Return (X, Y) of the center of cell containing provided text 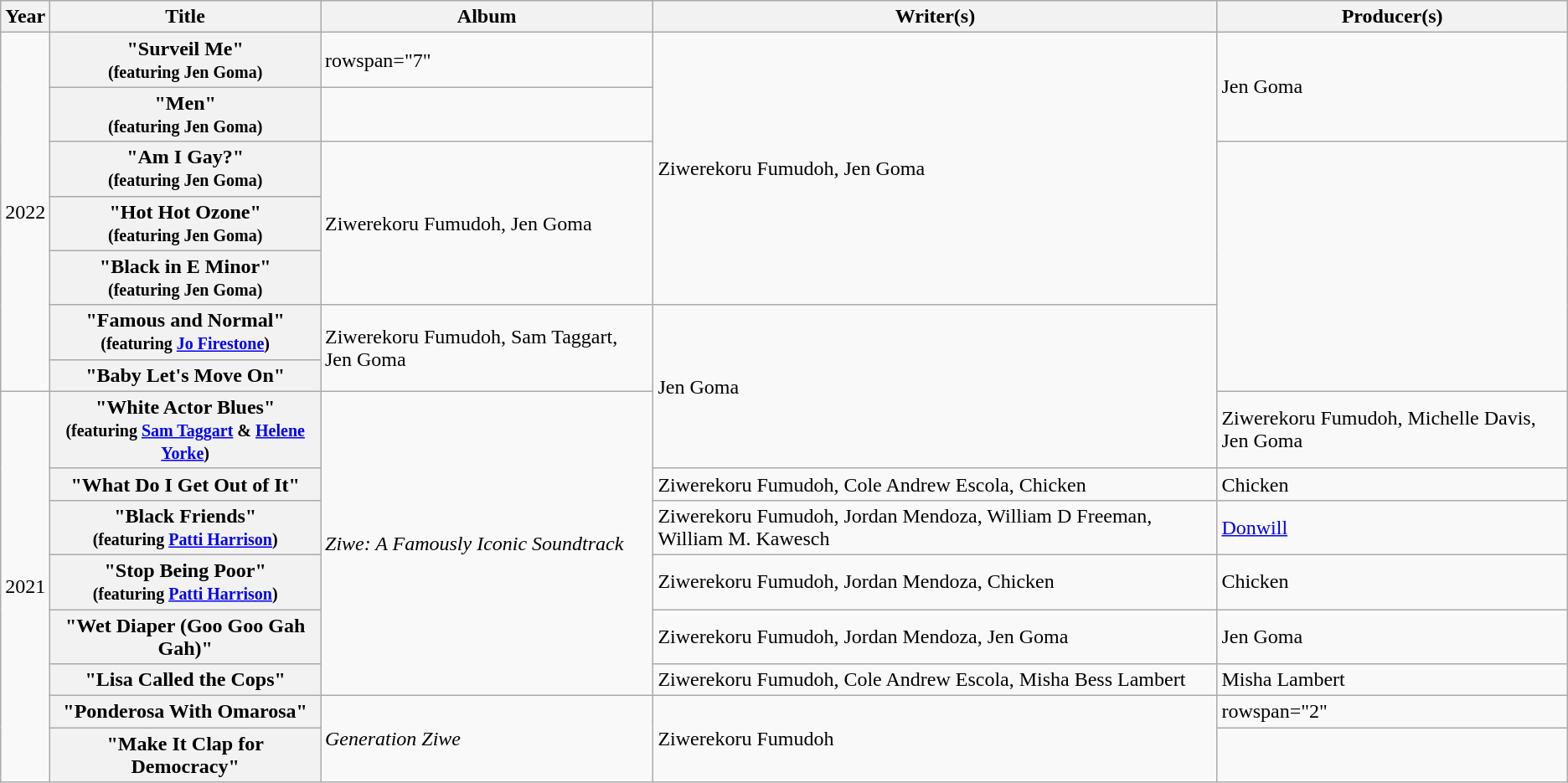
rowspan="2" (1392, 712)
"Stop Being Poor"(featuring Patti Harrison) (186, 581)
Ziwerekoru Fumudoh, Jordan Mendoza, Jen Goma (935, 636)
Writer(s) (935, 17)
"Famous and Normal"(featuring Jo Firestone) (186, 332)
Title (186, 17)
Ziwerekoru Fumudoh, Sam Taggart, Jen Goma (486, 348)
Donwill (1392, 528)
"Men"(featuring Jen Goma) (186, 114)
Album (486, 17)
Generation Ziwe (486, 739)
2022 (25, 212)
"Black in E Minor"(featuring Jen Goma) (186, 278)
"Lisa Called the Cops" (186, 680)
Misha Lambert (1392, 680)
2021 (25, 586)
Ziwe: A Famously Iconic Soundtrack (486, 543)
"Surveil Me"(featuring Jen Goma) (186, 60)
"Am I Gay?"(featuring Jen Goma) (186, 169)
Ziwerekoru Fumudoh, Michelle Davis, Jen Goma (1392, 430)
"Make It Clap for Democracy" (186, 755)
"Hot Hot Ozone"(featuring Jen Goma) (186, 223)
"Ponderosa With Omarosa" (186, 712)
"Wet Diaper (Goo Goo Gah Gah)" (186, 636)
"What Do I Get Out of It" (186, 484)
Ziwerekoru Fumudoh, Cole Andrew Escola, Misha Bess Lambert (935, 680)
"White Actor Blues" (featuring Sam Taggart & Helene Yorke) (186, 430)
Producer(s) (1392, 17)
"Baby Let's Move On" (186, 375)
Ziwerekoru Fumudoh (935, 739)
Ziwerekoru Fumudoh, Cole Andrew Escola, Chicken (935, 484)
Ziwerekoru Fumudoh, Jordan Mendoza, William D Freeman, William M. Kawesch (935, 528)
rowspan="7" (486, 60)
"Black Friends"(featuring Patti Harrison) (186, 528)
Ziwerekoru Fumudoh, Jordan Mendoza, Chicken (935, 581)
Year (25, 17)
